Output the (X, Y) coordinate of the center of the cell containing the given text.  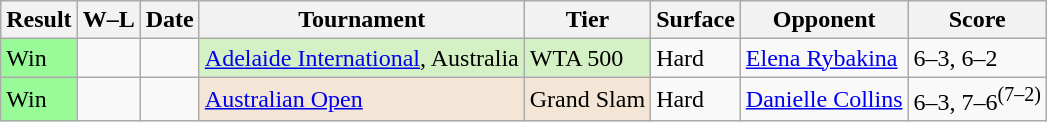
6–3, 7–6(7–2) (977, 100)
Date (170, 20)
WTA 500 (587, 58)
Result (39, 20)
Tournament (362, 20)
Surface (696, 20)
Opponent (824, 20)
W–L (108, 20)
Elena Rybakina (824, 58)
Danielle Collins (824, 100)
Grand Slam (587, 100)
Tier (587, 20)
Australian Open (362, 100)
6–3, 6–2 (977, 58)
Adelaide International, Australia (362, 58)
Score (977, 20)
